Pinpoint the cell where the given text exists, returning its [x, y] midpoint coordinate. 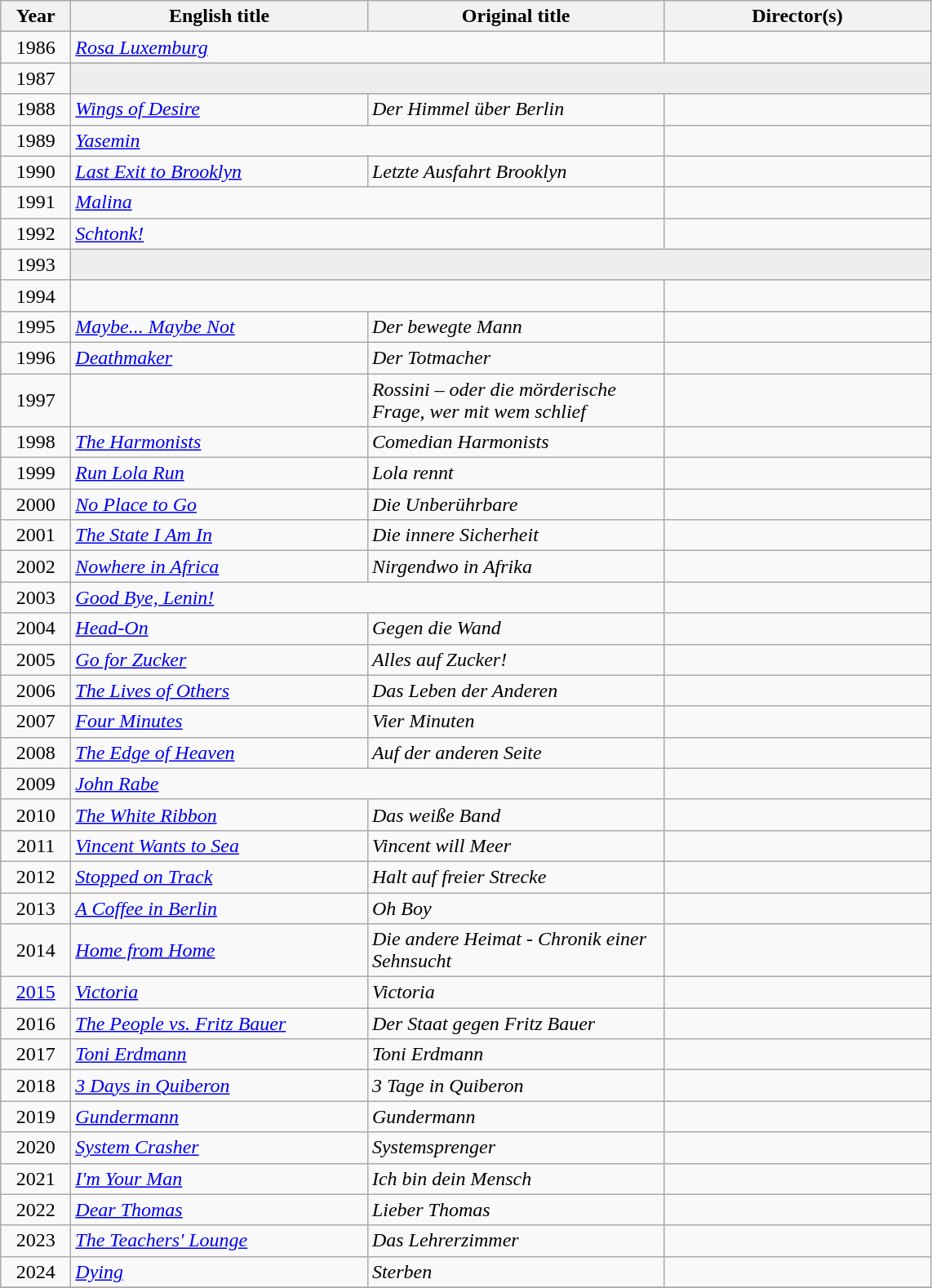
2018 [36, 1086]
Comedian Harmonists [516, 442]
2004 [36, 628]
Die andere Heimat - Chronik einer Sehnsucht [516, 950]
Home from Home [220, 950]
2017 [36, 1055]
Good Bye, Lenin! [367, 597]
Last Exit to Brooklyn [220, 171]
2001 [36, 535]
Malina [367, 202]
Wings of Desire [220, 109]
Das Lehrerzimmer [516, 1241]
2013 [36, 908]
2020 [36, 1148]
1991 [36, 202]
Go for Zucker [220, 660]
John Rabe [367, 784]
Das weiße Band [516, 815]
2003 [36, 597]
Auf der anderen Seite [516, 753]
Vier Minuten [516, 722]
1993 [36, 264]
1996 [36, 358]
1986 [36, 47]
No Place to Go [220, 504]
Maybe... Maybe Not [220, 326]
2005 [36, 660]
Letzte Ausfahrt Brooklyn [516, 171]
The People vs. Fritz Bauer [220, 1024]
Das Leben der Anderen [516, 691]
System Crasher [220, 1148]
3 Tage in Quiberon [516, 1086]
2010 [36, 815]
1992 [36, 233]
Rosa Luxemburg [367, 47]
I'm Your Man [220, 1179]
Director(s) [797, 16]
Systemsprenger [516, 1148]
2022 [36, 1210]
Der bewegte Mann [516, 326]
2023 [36, 1241]
Sterben [516, 1272]
2006 [36, 691]
1997 [36, 400]
1987 [36, 78]
2019 [36, 1117]
Gegen die Wand [516, 628]
2014 [36, 950]
Lieber Thomas [516, 1210]
3 Days in Quiberon [220, 1086]
1990 [36, 171]
2021 [36, 1179]
Nirgendwo in Afrika [516, 566]
1994 [36, 295]
Year [36, 16]
Schtonk! [367, 233]
1998 [36, 442]
2002 [36, 566]
The Teachers' Lounge [220, 1241]
Die innere Sicherheit [516, 535]
Nowhere in Africa [220, 566]
2000 [36, 504]
Lola rennt [516, 473]
1995 [36, 326]
Deathmaker [220, 358]
Vincent Wants to Sea [220, 846]
Vincent will Meer [516, 846]
1999 [36, 473]
Oh Boy [516, 908]
The Harmonists [220, 442]
1989 [36, 140]
Die Unberührbare [516, 504]
Alles auf Zucker! [516, 660]
1988 [36, 109]
2011 [36, 846]
Original title [516, 16]
2007 [36, 722]
The Lives of Others [220, 691]
Yasemin [367, 140]
2008 [36, 753]
Four Minutes [220, 722]
Stopped on Track [220, 877]
Dear Thomas [220, 1210]
Run Lola Run [220, 473]
The Edge of Heaven [220, 753]
The State I Am In [220, 535]
2009 [36, 784]
Der Himmel über Berlin [516, 109]
2012 [36, 877]
Ich bin dein Mensch [516, 1179]
A Coffee in Berlin [220, 908]
Dying [220, 1272]
2016 [36, 1024]
The White Ribbon [220, 815]
Der Totmacher [516, 358]
2015 [36, 993]
2024 [36, 1272]
Der Staat gegen Fritz Bauer [516, 1024]
Halt auf freier Strecke [516, 877]
English title [220, 16]
Head-On [220, 628]
Rossini – oder die mörderische Frage, wer mit wem schlief [516, 400]
